Scan for the cell matching the given text and deliver its (X, Y) coordinate at center. 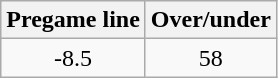
Pregame line (74, 20)
58 (210, 58)
Over/under (210, 20)
-8.5 (74, 58)
